Extract the (x, y) coordinate from the center of the cell holding the provided text.  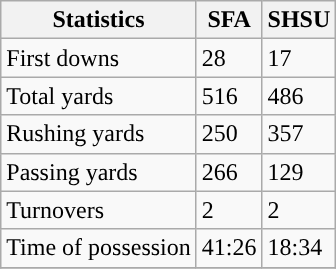
SFA (229, 20)
Rushing yards (99, 134)
516 (229, 96)
17 (299, 58)
250 (229, 134)
SHSU (299, 20)
486 (299, 96)
Turnovers (99, 210)
266 (229, 172)
Passing yards (99, 172)
First downs (99, 58)
Time of possession (99, 248)
357 (299, 134)
41:26 (229, 248)
28 (229, 58)
Statistics (99, 20)
129 (299, 172)
18:34 (299, 248)
Total yards (99, 96)
